From the cell containing the given text, extract its center point as (X, Y) coordinate. 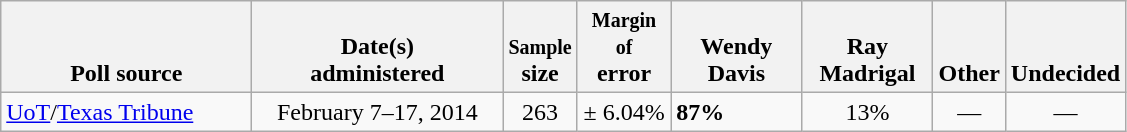
UoT/Texas Tribune (126, 112)
± 6.04% (624, 112)
263 (540, 112)
Undecided (1065, 47)
13% (868, 112)
Other (969, 47)
Date(s)administered (378, 47)
Poll source (126, 47)
Samplesize (540, 47)
Margin oferror (624, 47)
February 7–17, 2014 (378, 112)
RayMadrigal (868, 47)
WendyDavis (736, 47)
87% (736, 112)
